Find where the given text appears and provide that cell's center as (X, Y) coordinate. 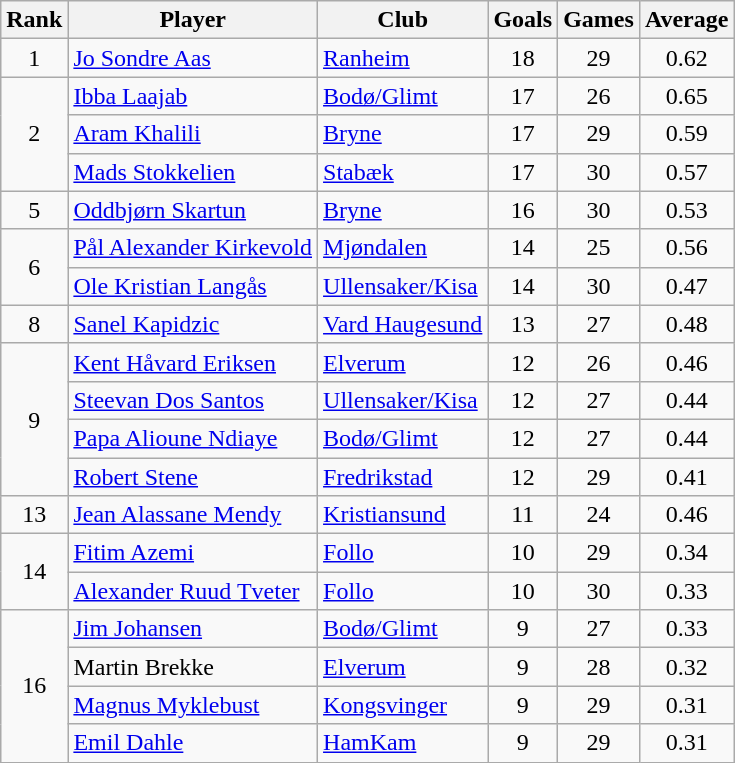
Kristiansund (403, 515)
0.32 (686, 667)
24 (599, 515)
Jim Johansen (193, 629)
Alexander Ruud Tveter (193, 591)
0.56 (686, 248)
Goals (523, 20)
Kent Håvard Eriksen (193, 362)
Ranheim (403, 58)
25 (599, 248)
Emil Dahle (193, 743)
Vard Haugesund (403, 324)
1 (34, 58)
Ibba Laajab (193, 96)
0.62 (686, 58)
Robert Stene (193, 477)
0.34 (686, 553)
Stabæk (403, 172)
Aram Khalili (193, 134)
Fredrikstad (403, 477)
Club (403, 20)
Oddbjørn Skartun (193, 210)
Pål Alexander Kirkevold (193, 248)
Average (686, 20)
0.53 (686, 210)
Papa Alioune Ndiaye (193, 438)
Magnus Myklebust (193, 705)
Martin Brekke (193, 667)
18 (523, 58)
0.41 (686, 477)
Player (193, 20)
2 (34, 134)
Fitim Azemi (193, 553)
HamKam (403, 743)
0.57 (686, 172)
0.47 (686, 286)
0.65 (686, 96)
0.59 (686, 134)
5 (34, 210)
Kongsvinger (403, 705)
Mjøndalen (403, 248)
Rank (34, 20)
Sanel Kapidzic (193, 324)
28 (599, 667)
0.48 (686, 324)
11 (523, 515)
8 (34, 324)
Games (599, 20)
6 (34, 267)
Steevan Dos Santos (193, 400)
Ole Kristian Langås (193, 286)
Mads Stokkelien (193, 172)
Jean Alassane Mendy (193, 515)
Jo Sondre Aas (193, 58)
